Return the (x, y) coordinate for the center point of the cell that contains the specified text.  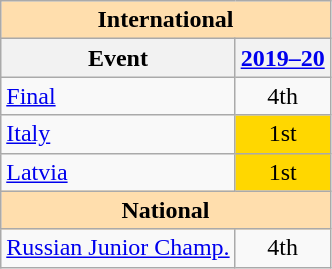
2019–20 (282, 58)
Event (118, 58)
National (166, 210)
Final (118, 96)
Latvia (118, 172)
Russian Junior Champ. (118, 248)
International (166, 20)
Italy (118, 134)
